Find where the given text appears and provide that cell's center as (x, y) coordinate. 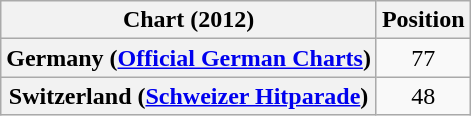
77 (423, 58)
Switzerland (Schweizer Hitparade) (189, 96)
Chart (2012) (189, 20)
48 (423, 96)
Germany (Official German Charts) (189, 58)
Position (423, 20)
